Detect which cell encompasses the target text, then output its [X, Y] center coordinate. 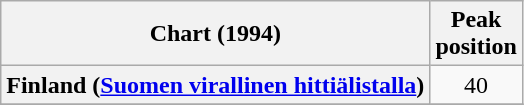
40 [476, 85]
Chart (1994) [216, 34]
Finland (Suomen virallinen hittiälistalla) [216, 85]
Peakposition [476, 34]
